Identify which cell holds the provided text, then report its (X, Y) central coordinate. 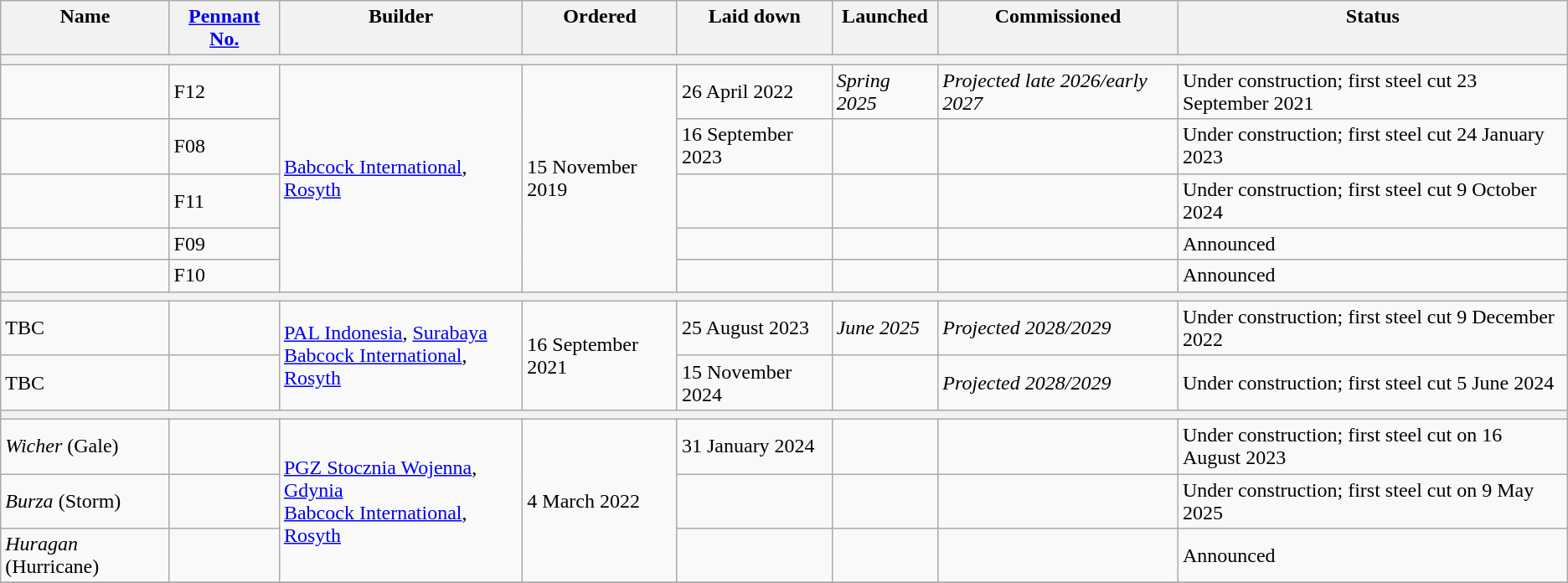
Projected late 2026/early 2027 (1059, 92)
PGZ Stocznia Wojenna, GdyniaBabcock International, Rosyth (400, 501)
Wicher (Gale) (85, 446)
Spring 2025 (885, 92)
16 September 2023 (754, 146)
Under construction; first steel cut 9 December 2022 (1372, 328)
Under construction; first steel cut 9 October 2024 (1372, 201)
Status (1372, 28)
June 2025 (885, 328)
15 November 2024 (754, 382)
F09 (224, 244)
Laid down (754, 28)
15 November 2019 (600, 178)
31 January 2024 (754, 446)
Babcock International, Rosyth (400, 178)
Burza (Storm) (85, 501)
Builder (400, 28)
25 August 2023 (754, 328)
26 April 2022 (754, 92)
Huragan (Hurricane) (85, 556)
Under construction; first steel cut 5 June 2024 (1372, 382)
Under construction; first steel cut 23 September 2021 (1372, 92)
Launched (885, 28)
Under construction; first steel cut on 9 May 2025 (1372, 501)
PAL Indonesia, SurabayaBabcock International, Rosyth (400, 355)
Under construction; first steel cut on 16 August 2023 (1372, 446)
F10 (224, 276)
Commissioned (1059, 28)
Under construction; first steel cut 24 January 2023 (1372, 146)
Pennant No. (224, 28)
F12 (224, 92)
4 March 2022 (600, 501)
Name (85, 28)
16 September 2021 (600, 355)
F08 (224, 146)
F11 (224, 201)
Ordered (600, 28)
